Identify which cell holds the provided text, then report its (X, Y) central coordinate. 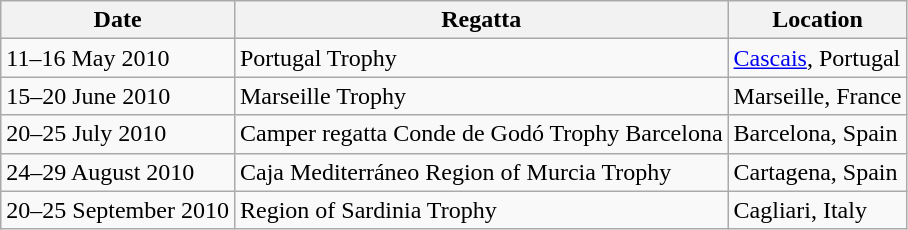
Cagliari, Italy (818, 210)
15–20 June 2010 (118, 96)
Cartagena, Spain (818, 172)
20–25 September 2010 (118, 210)
Portugal Trophy (481, 58)
Region of Sardinia Trophy (481, 210)
Location (818, 20)
Caja Mediterráneo Region of Murcia Trophy (481, 172)
24–29 August 2010 (118, 172)
Cascais, Portugal (818, 58)
Barcelona, Spain (818, 134)
Camper regatta Conde de Godó Trophy Barcelona (481, 134)
Regatta (481, 20)
Marseille Trophy (481, 96)
20–25 July 2010 (118, 134)
Date (118, 20)
11–16 May 2010 (118, 58)
Marseille, France (818, 96)
